Determine the (X, Y) coordinate at the center of the cell enclosing the given text.  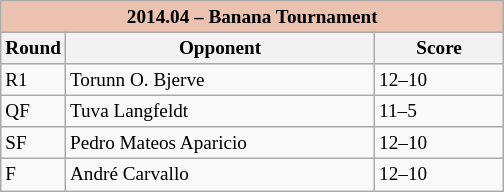
R1 (34, 80)
QF (34, 111)
Round (34, 48)
Score (440, 48)
Pedro Mateos Aparicio (220, 143)
Opponent (220, 48)
F (34, 175)
11–5 (440, 111)
Torunn O. Bjerve (220, 80)
2014.04 – Banana Tournament (252, 17)
André Carvallo (220, 175)
Tuva Langfeldt (220, 111)
SF (34, 143)
